Find where the given text appears and provide that cell's center as (X, Y) coordinate. 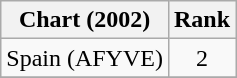
2 (202, 58)
Spain (AFYVE) (85, 58)
Rank (202, 20)
Chart (2002) (85, 20)
